Locate the cell with the specified text and output its [X, Y] center coordinate. 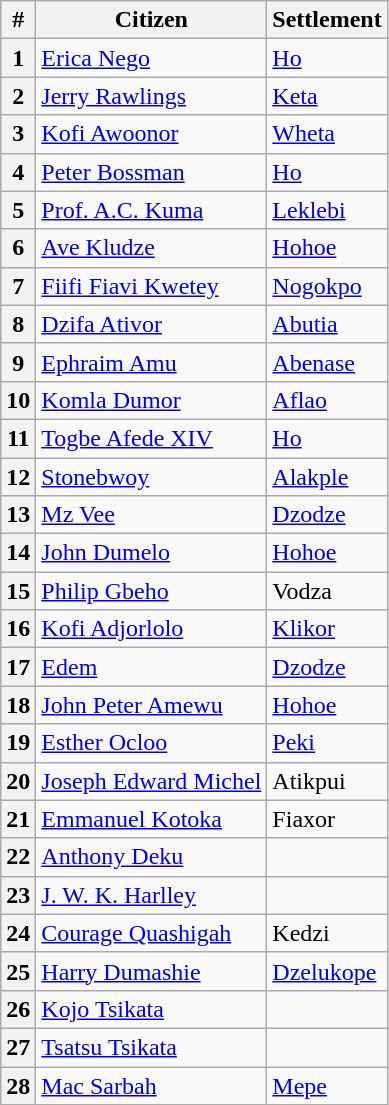
24 [18, 933]
Joseph Edward Michel [152, 781]
Atikpui [327, 781]
13 [18, 515]
Courage Quashigah [152, 933]
Nogokpo [327, 286]
Aflao [327, 400]
Mz Vee [152, 515]
14 [18, 553]
Mepe [327, 1085]
Settlement [327, 20]
7 [18, 286]
1 [18, 58]
Kofi Awoonor [152, 134]
Prof. A.C. Kuma [152, 210]
Anthony Deku [152, 857]
28 [18, 1085]
Harry Dumashie [152, 971]
Edem [152, 667]
6 [18, 248]
Keta [327, 96]
Ephraim Amu [152, 362]
Peter Bossman [152, 172]
Togbe Afede XIV [152, 438]
23 [18, 895]
# [18, 20]
Jerry Rawlings [152, 96]
8 [18, 324]
Kedzi [327, 933]
Wheta [327, 134]
Erica Nego [152, 58]
Dzelukope [327, 971]
J. W. K. Harlley [152, 895]
20 [18, 781]
Fiifi Fiavi Kwetey [152, 286]
2 [18, 96]
Mac Sarbah [152, 1085]
Stonebwoy [152, 477]
10 [18, 400]
Emmanuel Kotoka [152, 819]
Citizen [152, 20]
Kofi Adjorlolo [152, 629]
Philip Gbeho [152, 591]
11 [18, 438]
Komla Dumor [152, 400]
26 [18, 1009]
17 [18, 667]
22 [18, 857]
Alakple [327, 477]
John Dumelo [152, 553]
Peki [327, 743]
21 [18, 819]
15 [18, 591]
19 [18, 743]
9 [18, 362]
12 [18, 477]
16 [18, 629]
Esther Ocloo [152, 743]
Fiaxor [327, 819]
Ave Kludze [152, 248]
Abenase [327, 362]
5 [18, 210]
Tsatsu Tsikata [152, 1047]
Kojo Tsikata [152, 1009]
John Peter Amewu [152, 705]
Dzifa Ativor [152, 324]
Leklebi [327, 210]
Klikor [327, 629]
3 [18, 134]
18 [18, 705]
Vodza [327, 591]
Abutia [327, 324]
27 [18, 1047]
25 [18, 971]
4 [18, 172]
